From the cell containing the given text, extract its center point as (X, Y) coordinate. 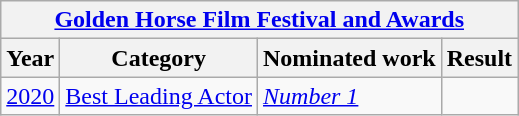
2020 (30, 96)
Nominated work (350, 58)
Golden Horse Film Festival and Awards (260, 20)
Best Leading Actor (159, 96)
Result (479, 58)
Category (159, 58)
Number 1 (350, 96)
Year (30, 58)
